Detect which cell encompasses the target text, then output its [x, y] center coordinate. 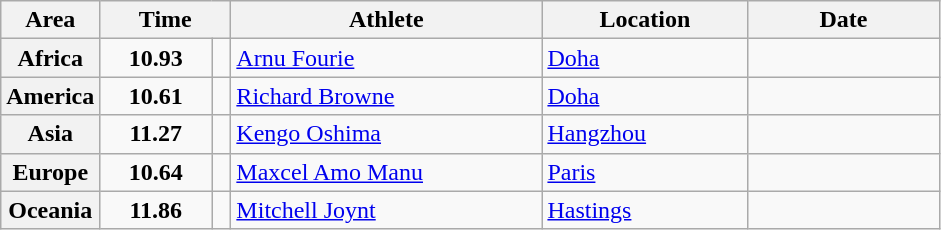
Oceania [50, 210]
Asia [50, 134]
10.93 [156, 58]
Area [50, 20]
Time [166, 20]
Kengo Oshima [386, 134]
10.61 [156, 96]
Africa [50, 58]
Richard Browne [386, 96]
Hastings [645, 210]
Maxcel Amo Manu [386, 172]
11.27 [156, 134]
Europe [50, 172]
Hangzhou [645, 134]
Mitchell Joynt [386, 210]
Location [645, 20]
Date [844, 20]
America [50, 96]
11.86 [156, 210]
Paris [645, 172]
Arnu Fourie [386, 58]
10.64 [156, 172]
Athlete [386, 20]
